Extract the (x, y) coordinate from the center of the cell holding the provided text.  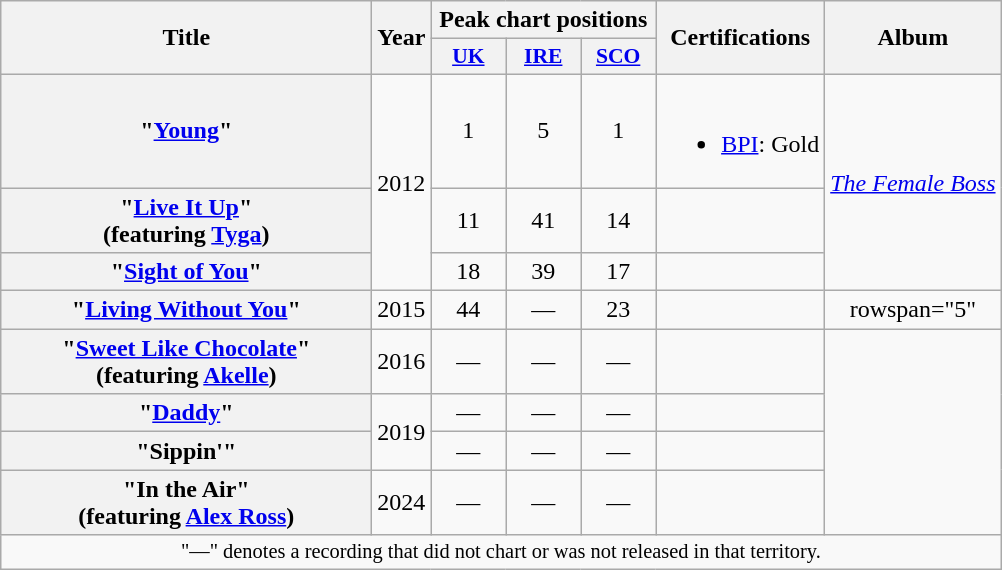
39 (544, 272)
Peak chart positions (544, 20)
"Young" (186, 130)
18 (468, 272)
The Female Boss (913, 182)
"Sippin'" (186, 451)
Album (913, 38)
41 (544, 220)
2024 (402, 502)
"—" denotes a recording that did not chart or was not released in that territory. (501, 552)
2015 (402, 310)
2016 (402, 362)
"Sweet Like Chocolate"(featuring Akelle) (186, 362)
23 (618, 310)
Title (186, 38)
44 (468, 310)
2012 (402, 182)
"In the Air"(featuring Alex Ross) (186, 502)
Certifications (740, 38)
SCO (618, 57)
Year (402, 38)
"Live It Up"(featuring Tyga) (186, 220)
17 (618, 272)
UK (468, 57)
5 (544, 130)
IRE (544, 57)
11 (468, 220)
"Daddy" (186, 413)
2019 (402, 432)
rowspan="5" (913, 310)
"Living Without You" (186, 310)
14 (618, 220)
BPI: Gold (740, 130)
"Sight of You" (186, 272)
